Scan for the cell matching the given text and deliver its [x, y] coordinate at center. 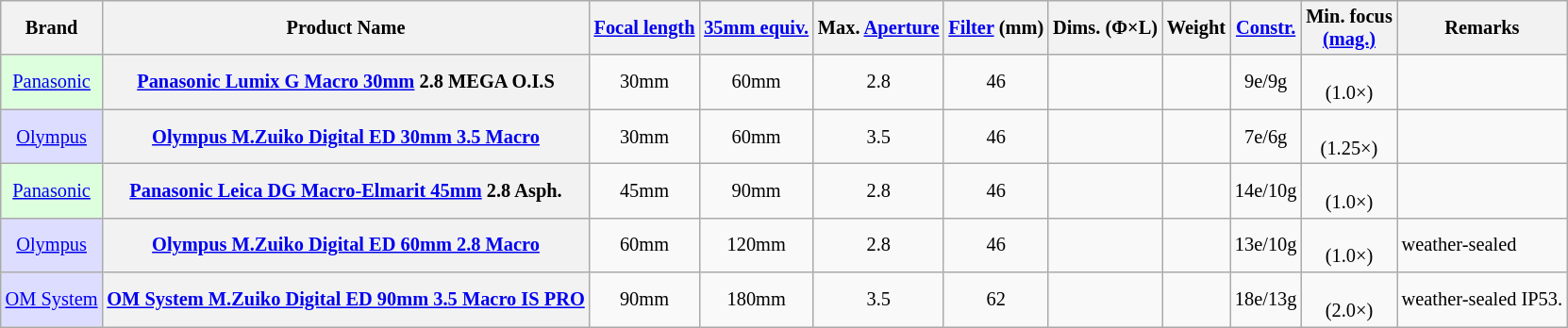
Max. Aperture [878, 27]
7e/6g [1266, 137]
OM System M.Zuiko Digital ED 90mm 3.5 Macro IS PRO [345, 300]
18e/13g [1266, 300]
Filter (mm) [996, 27]
Constr. [1266, 27]
Dims. (Φ×L) [1106, 27]
Remarks [1482, 27]
Focal length [645, 27]
Min. focus(mag.) [1349, 27]
13e/10g [1266, 245]
14e/10g [1266, 190]
(2.0×) [1349, 300]
45mm [645, 190]
180mm [757, 300]
Product Name [345, 27]
62 [996, 300]
(1.25×) [1349, 137]
Olympus M.Zuiko Digital ED 30mm 3.5 Macro [345, 137]
9e/9g [1266, 82]
Brand [52, 27]
OM System [52, 300]
weather-sealed [1482, 245]
35mm equiv. [757, 27]
Panasonic Lumix G Macro 30mm 2.8 MEGA O.I.S [345, 82]
Olympus M.Zuiko Digital ED 60mm 2.8 Macro [345, 245]
weather-sealed IP53. [1482, 300]
120mm [757, 245]
Weight [1196, 27]
Panasonic Leica DG Macro-Elmarit 45mm 2.8 Asph. [345, 190]
